For the text-containing cell, return its midpoint in [X, Y] coordinate format. 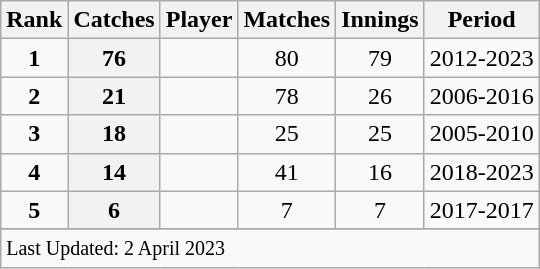
Last Updated: 2 April 2023 [270, 248]
76 [114, 58]
2005-2010 [482, 134]
Period [482, 20]
Matches [287, 20]
Innings [380, 20]
78 [287, 96]
41 [287, 172]
Player [199, 20]
80 [287, 58]
1 [34, 58]
21 [114, 96]
6 [114, 210]
Rank [34, 20]
26 [380, 96]
2017-2017 [482, 210]
5 [34, 210]
14 [114, 172]
2006-2016 [482, 96]
16 [380, 172]
79 [380, 58]
4 [34, 172]
18 [114, 134]
2 [34, 96]
2018-2023 [482, 172]
3 [34, 134]
Catches [114, 20]
2012-2023 [482, 58]
